Pinpoint the cell where the given text exists, returning its (X, Y) midpoint coordinate. 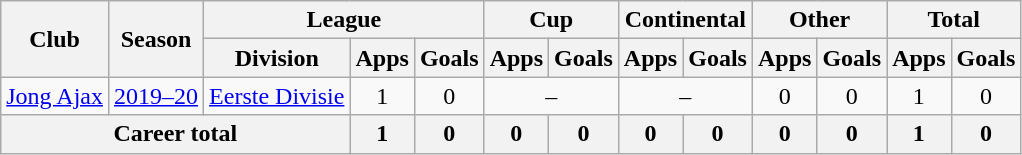
Division (277, 58)
Career total (176, 134)
Jong Ajax (55, 96)
Total (954, 20)
Other (819, 20)
Continental (685, 20)
Cup (551, 20)
Season (156, 39)
League (344, 20)
Club (55, 39)
Eerste Divisie (277, 96)
2019–20 (156, 96)
